Search for the cell housing the specified text and yield its (X, Y) center coordinate. 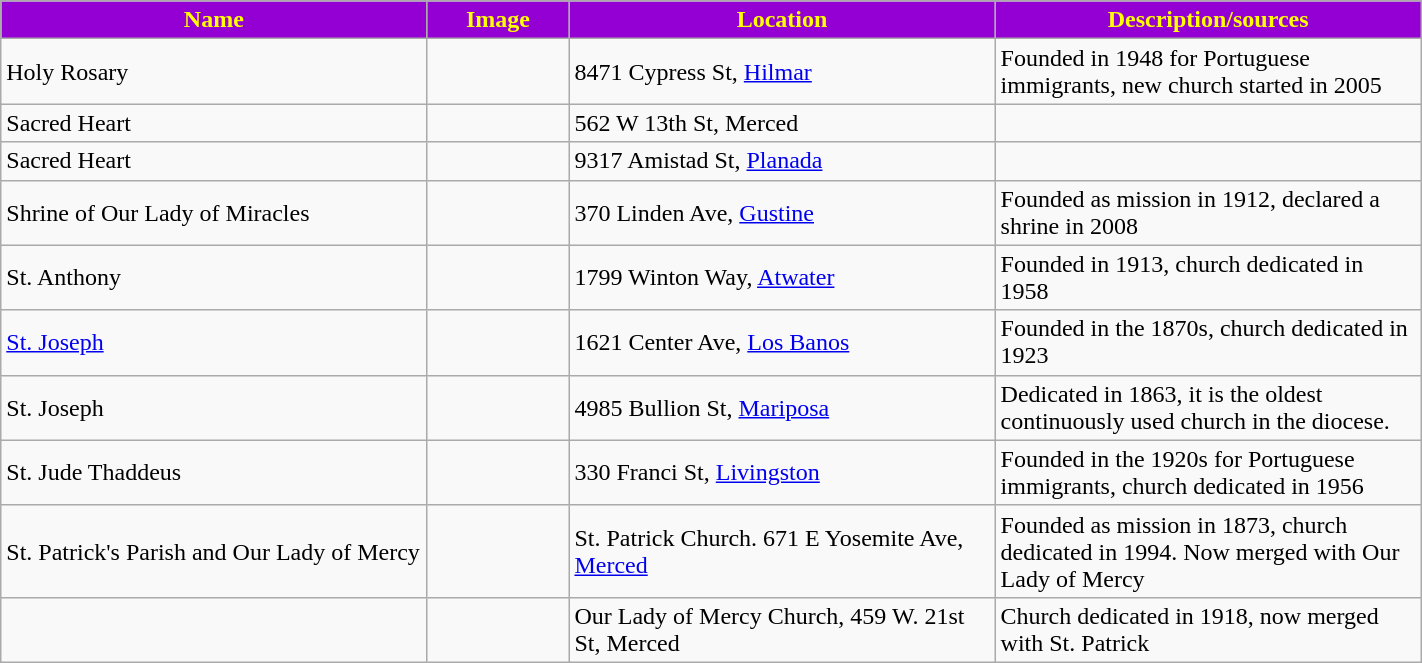
Description/sources (1208, 20)
St. Jude Thaddeus (214, 472)
330 Franci St, Livingston (782, 472)
Our Lady of Mercy Church, 459 W. 21st St, Merced (782, 630)
St. Anthony (214, 278)
Location (782, 20)
Image (498, 20)
562 W 13th St, Merced (782, 123)
4985 Bullion St, Mariposa (782, 408)
Shrine of Our Lady of Miracles (214, 212)
9317 Amistad St, Planada (782, 161)
Founded as mission in 1912, declared a shrine in 2008 (1208, 212)
St. Patrick Church. 671 E Yosemite Ave, Merced (782, 551)
1799 Winton Way, Atwater (782, 278)
370 Linden Ave, Gustine (782, 212)
Holy Rosary (214, 72)
Founded as mission in 1873, church dedicated in 1994. Now merged with Our Lady of Mercy (1208, 551)
Founded in 1913, church dedicated in 1958 (1208, 278)
1621 Center Ave, Los Banos (782, 342)
Founded in 1948 for Portuguese immigrants, new church started in 2005 (1208, 72)
8471 Cypress St, Hilmar (782, 72)
Name (214, 20)
Church dedicated in 1918, now merged with St. Patrick (1208, 630)
Dedicated in 1863, it is the oldest continuously used church in the diocese. (1208, 408)
Founded in the 1920s for Portuguese immigrants, church dedicated in 1956 (1208, 472)
St. Patrick's Parish and Our Lady of Mercy (214, 551)
Founded in the 1870s, church dedicated in 1923 (1208, 342)
